Determine the [X, Y] coordinate at the center of the cell enclosing the given text.  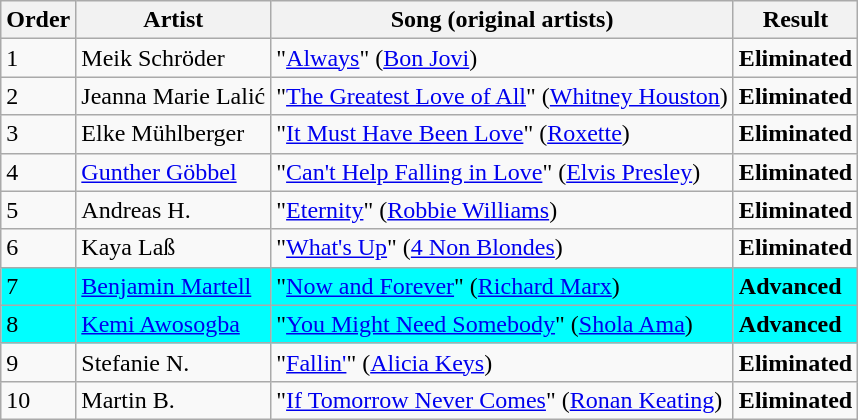
Gunther Göbbel [174, 172]
Meik Schröder [174, 58]
Song (original artists) [502, 20]
"You Might Need Somebody" (Shola Ama) [502, 324]
7 [38, 286]
"Can't Help Falling in Love" (Elvis Presley) [502, 172]
Kaya Laß [174, 248]
Kemi Awosogba [174, 324]
8 [38, 324]
Artist [174, 20]
"Now and Forever" (Richard Marx) [502, 286]
1 [38, 58]
Result [795, 20]
6 [38, 248]
"What's Up" (4 Non Blondes) [502, 248]
5 [38, 210]
"The Greatest Love of All" (Whitney Houston) [502, 96]
9 [38, 362]
3 [38, 134]
Martin B. [174, 400]
"It Must Have Been Love" (Roxette) [502, 134]
"If Tomorrow Never Comes" (Ronan Keating) [502, 400]
"Always" (Bon Jovi) [502, 58]
Andreas H. [174, 210]
Benjamin Martell [174, 286]
Elke Mühlberger [174, 134]
Order [38, 20]
"Fallin'" (Alicia Keys) [502, 362]
Jeanna Marie Lalić [174, 96]
2 [38, 96]
4 [38, 172]
"Eternity" (Robbie Williams) [502, 210]
10 [38, 400]
Stefanie N. [174, 362]
